Return the (X, Y) coordinate for the center point of the cell that contains the specified text.  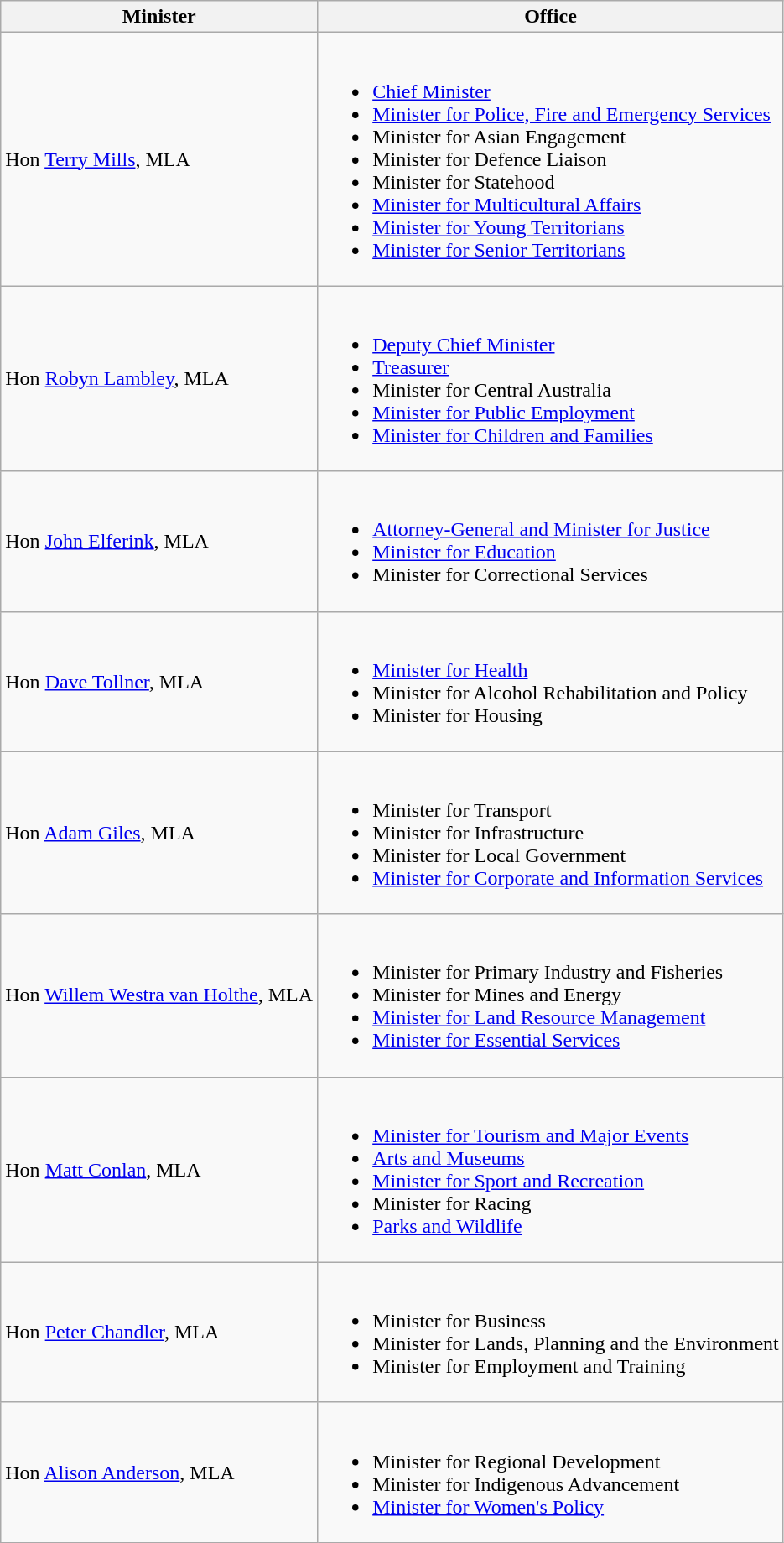
Attorney-General and Minister for JusticeMinister for EducationMinister for Correctional Services (551, 542)
Minister for Regional DevelopmentMinister for Indigenous AdvancementMinister for Women's Policy (551, 1473)
Hon Alison Anderson, MLA (159, 1473)
Minister for HealthMinister for Alcohol Rehabilitation and PolicyMinister for Housing (551, 681)
Deputy Chief MinisterTreasurerMinister for Central AustraliaMinister for Public EmploymentMinister for Children and Families (551, 379)
Minister for BusinessMinister for Lands, Planning and the EnvironmentMinister for Employment and Training (551, 1332)
Hon Terry Mills, MLA (159, 159)
Minister (159, 17)
Hon Matt Conlan, MLA (159, 1169)
Minister for TransportMinister for InfrastructureMinister for Local GovernmentMinister for Corporate and Information Services (551, 833)
Hon Willem Westra van Holthe, MLA (159, 995)
Hon John Elferink, MLA (159, 542)
Hon Peter Chandler, MLA (159, 1332)
Hon Robyn Lambley, MLA (159, 379)
Hon Dave Tollner, MLA (159, 681)
Office (551, 17)
Hon Adam Giles, MLA (159, 833)
Minister for Tourism and Major EventsArts and MuseumsMinister for Sport and RecreationMinister for RacingParks and Wildlife (551, 1169)
Minister for Primary Industry and FisheriesMinister for Mines and EnergyMinister for Land Resource ManagementMinister for Essential Services (551, 995)
